Find where the given text appears and provide that cell's center as (x, y) coordinate. 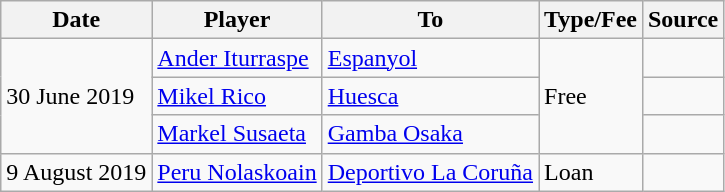
Mikel Rico (237, 96)
Huesca (430, 96)
Espanyol (430, 58)
Loan (591, 172)
30 June 2019 (76, 96)
Free (591, 96)
To (430, 20)
Type/Fee (591, 20)
Date (76, 20)
Gamba Osaka (430, 134)
Ander Iturraspe (237, 58)
Player (237, 20)
9 August 2019 (76, 172)
Source (682, 20)
Deportivo La Coruña (430, 172)
Markel Susaeta (237, 134)
Peru Nolaskoain (237, 172)
